Capture the cell that displays the provided text and extract its (x, y) central coordinate. 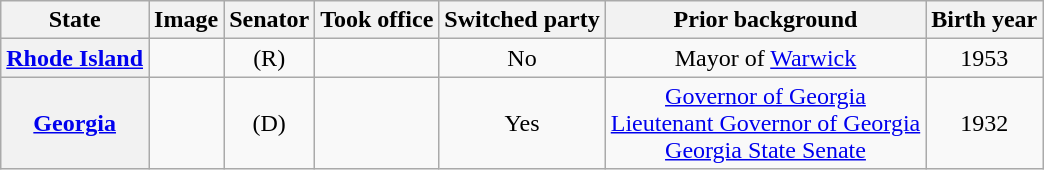
Governor of GeorgiaLieutenant Governor of GeorgiaGeorgia State Senate (766, 123)
Yes (522, 123)
1953 (984, 58)
(D) (270, 123)
Georgia (75, 123)
(R) (270, 58)
Rhode Island (75, 58)
Birth year (984, 20)
Senator (270, 20)
Took office (377, 20)
Image (186, 20)
Mayor of Warwick (766, 58)
No (522, 58)
Prior background (766, 20)
Switched party (522, 20)
1932 (984, 123)
State (75, 20)
